From the cell containing the given text, extract its center point as [x, y] coordinate. 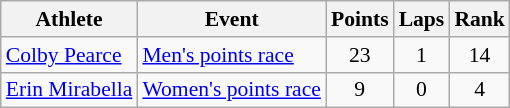
Athlete [70, 19]
Rank [480, 19]
Points [360, 19]
23 [360, 55]
Men's points race [232, 55]
1 [422, 55]
Women's points race [232, 90]
0 [422, 90]
Colby Pearce [70, 55]
4 [480, 90]
9 [360, 90]
Erin Mirabella [70, 90]
Event [232, 19]
Laps [422, 19]
14 [480, 55]
